From the cell containing the given text, extract its center point as (X, Y) coordinate. 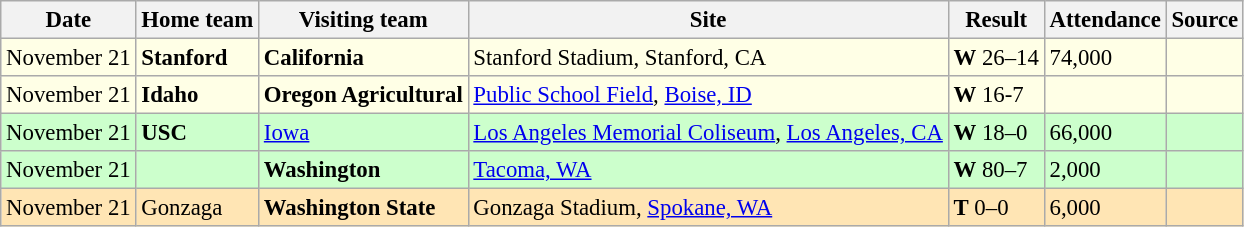
Date (68, 20)
Oregon Agricultural (364, 95)
California (364, 58)
Source (1204, 20)
Stanford (198, 58)
Public School Field, Boise, ID (708, 95)
Home team (198, 20)
W 26–14 (996, 58)
Visiting team (364, 20)
T 0–0 (996, 208)
W 80–7 (996, 170)
USC (198, 133)
Iowa (364, 133)
74,000 (1105, 58)
Gonzaga (198, 208)
Los Angeles Memorial Coliseum, Los Angeles, CA (708, 133)
Washington (364, 170)
Attendance (1105, 20)
Idaho (198, 95)
Washington State (364, 208)
W 16-7 (996, 95)
2,000 (1105, 170)
Tacoma, WA (708, 170)
6,000 (1105, 208)
Result (996, 20)
Site (708, 20)
W 18–0 (996, 133)
66,000 (1105, 133)
Stanford Stadium, Stanford, CA (708, 58)
Gonzaga Stadium, Spokane, WA (708, 208)
